For the text-containing cell, return its midpoint in [X, Y] coordinate format. 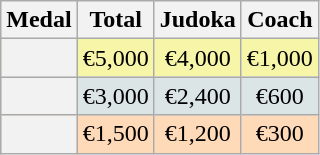
Judoka [198, 20]
€300 [280, 134]
€1,200 [198, 134]
Coach [280, 20]
€3,000 [116, 96]
€1,500 [116, 134]
Medal [39, 20]
€1,000 [280, 58]
€600 [280, 96]
€2,400 [198, 96]
€5,000 [116, 58]
Total [116, 20]
€4,000 [198, 58]
